Output the (x, y) coordinate of the center of the cell containing the given text.  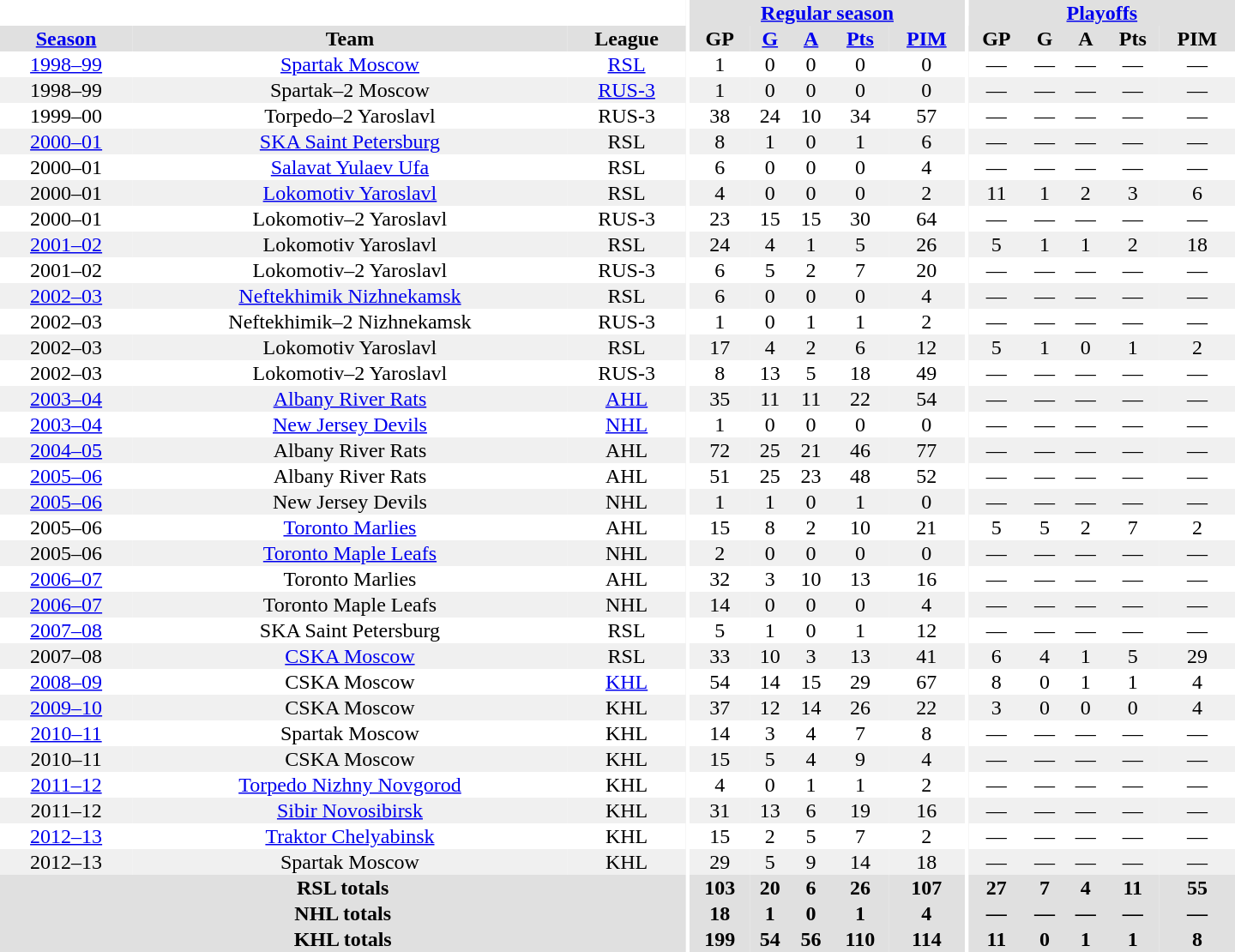
37 (720, 708)
35 (720, 399)
57 (926, 116)
56 (811, 939)
51 (720, 476)
Neftekhimik Nizhnekamsk (350, 296)
46 (861, 450)
Salavat Yulaev Ufa (350, 167)
2008–09 (66, 682)
Spartak–2 Moscow (350, 90)
41 (926, 656)
17 (720, 347)
31 (720, 810)
Traktor Chelyabinsk (350, 836)
49 (926, 373)
Regular season (828, 13)
League (627, 39)
Neftekhimik–2 Nizhnekamsk (350, 322)
199 (720, 939)
RSL totals (343, 888)
27 (997, 888)
Sibir Novosibirsk (350, 810)
Playoffs (1102, 13)
30 (861, 219)
Torpedo Nizhny Novgorod (350, 785)
107 (926, 888)
114 (926, 939)
Team (350, 39)
77 (926, 450)
1999–00 (66, 116)
72 (720, 450)
64 (926, 219)
48 (861, 476)
110 (861, 939)
103 (720, 888)
55 (1197, 888)
67 (926, 682)
38 (720, 116)
34 (861, 116)
2004–05 (66, 450)
52 (926, 476)
32 (720, 579)
Torpedo–2 Yaroslavl (350, 116)
NHL totals (343, 913)
Season (66, 39)
19 (861, 810)
33 (720, 656)
2009–10 (66, 708)
KHL totals (343, 939)
